For the text-containing cell, return its midpoint in (X, Y) coordinate format. 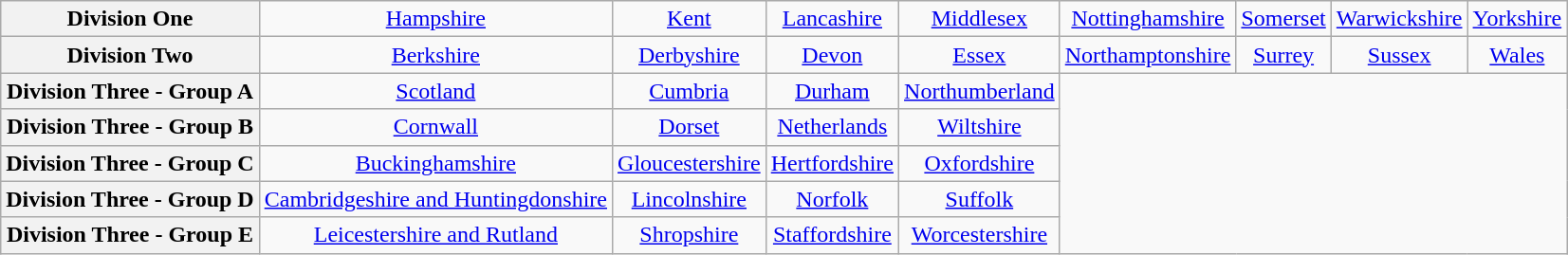
Gloucestershire (690, 163)
Division One (130, 19)
Division Three - Group A (130, 91)
Wales (1518, 55)
Netherlands (832, 127)
Somerset (1283, 19)
Norfolk (832, 199)
Leicestershire and Rutland (435, 235)
Derbyshire (690, 55)
Lancashire (832, 19)
Devon (832, 55)
Sussex (1399, 55)
Northumberland (980, 91)
Lincolnshire (690, 199)
Division Three - Group C (130, 163)
Warwickshire (1399, 19)
Surrey (1283, 55)
Berkshire (435, 55)
Cambridgeshire and Huntingdonshire (435, 199)
Worcestershire (980, 235)
Dorset (690, 127)
Nottinghamshire (1148, 19)
Shropshire (690, 235)
Hampshire (435, 19)
Scotland (435, 91)
Division Three - Group B (130, 127)
Hertfordshire (832, 163)
Cumbria (690, 91)
Durham (832, 91)
Suffolk (980, 199)
Cornwall (435, 127)
Essex (980, 55)
Staffordshire (832, 235)
Division Three - Group E (130, 235)
Kent (690, 19)
Northamptonshire (1148, 55)
Yorkshire (1518, 19)
Division Two (130, 55)
Buckinghamshire (435, 163)
Middlesex (980, 19)
Oxfordshire (980, 163)
Division Three - Group D (130, 199)
Wiltshire (980, 127)
